For the text-containing cell, return its midpoint in [x, y] coordinate format. 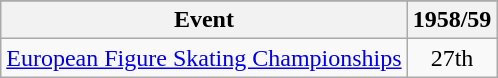
Event [204, 20]
27th [452, 58]
European Figure Skating Championships [204, 58]
1958/59 [452, 20]
